Return the [x, y] coordinate for the center point of the cell that contains the specified text.  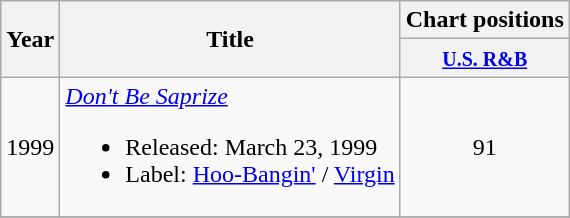
U.S. R&B [484, 58]
Don't Be SaprizeReleased: March 23, 1999Label: Hoo-Bangin' / Virgin [230, 147]
1999 [30, 147]
Year [30, 39]
Title [230, 39]
91 [484, 147]
Chart positions [484, 20]
